Determine the (x, y) coordinate at the center of the cell enclosing the given text.  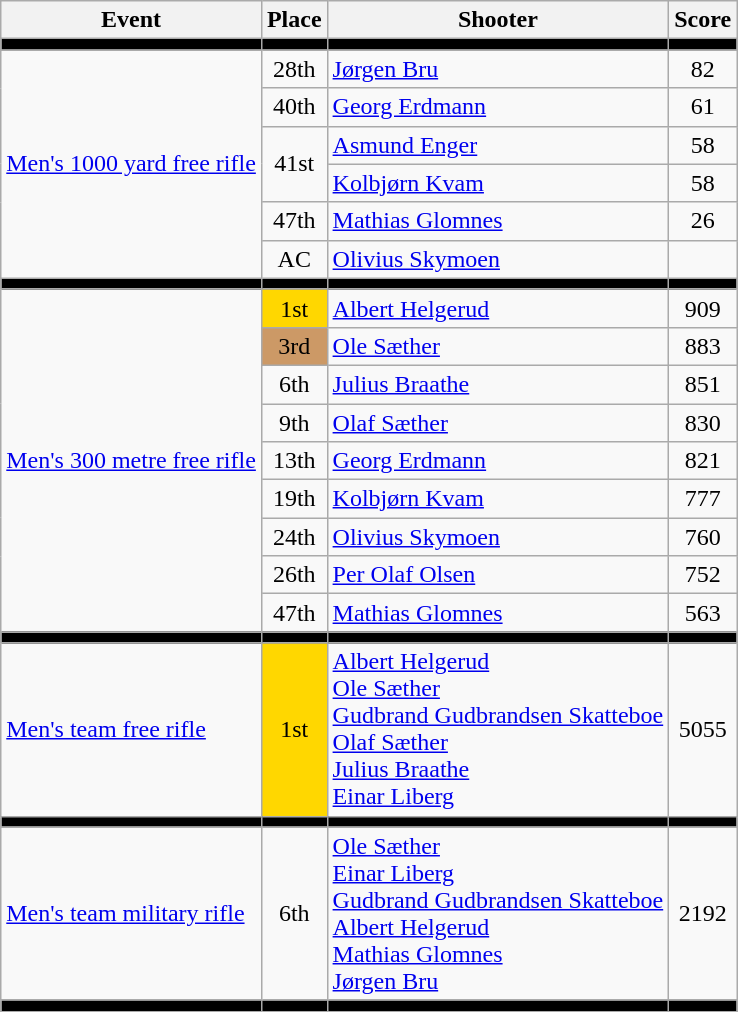
2192 (703, 914)
830 (703, 423)
26th (294, 575)
Men's team free rifle (132, 730)
26 (703, 221)
61 (703, 107)
Men's 1000 yard free rifle (132, 164)
82 (703, 69)
Ole Sæther (498, 346)
Men's team military rifle (132, 914)
19th (294, 499)
883 (703, 346)
Jørgen Bru (498, 69)
28th (294, 69)
563 (703, 613)
Albert Helgerud Ole Sæther Gudbrand Gudbrandsen Skatteboe Olaf Sæther Julius Braathe Einar Liberg (498, 730)
Shooter (498, 20)
40th (294, 107)
Men's 300 metre free rifle (132, 460)
13th (294, 461)
821 (703, 461)
Place (294, 20)
851 (703, 384)
3rd (294, 346)
Ole Sæther Einar Liberg Gudbrand Gudbrandsen Skatteboe Albert Helgerud Mathias Glomnes Jørgen Bru (498, 914)
5055 (703, 730)
41st (294, 164)
909 (703, 308)
Olaf Sæther (498, 423)
Event (132, 20)
777 (703, 499)
Per Olaf Olsen (498, 575)
Asmund Enger (498, 145)
AC (294, 259)
Julius Braathe (498, 384)
Albert Helgerud (498, 308)
Score (703, 20)
24th (294, 537)
9th (294, 423)
760 (703, 537)
752 (703, 575)
